Detect which cell encompasses the target text, then output its (x, y) center coordinate. 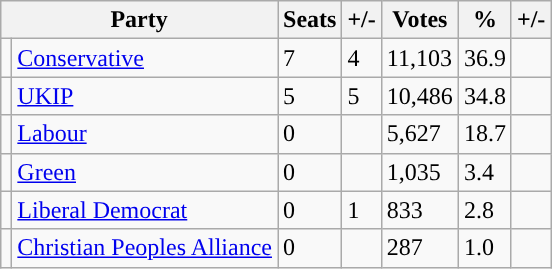
4 (362, 58)
36.9 (484, 58)
Liberal Democrat (145, 210)
Seats (310, 20)
1.0 (484, 248)
10,486 (420, 96)
% (484, 20)
34.8 (484, 96)
Labour (145, 134)
Christian Peoples Alliance (145, 248)
1,035 (420, 172)
UKIP (145, 96)
1 (362, 210)
833 (420, 210)
5,627 (420, 134)
2.8 (484, 210)
18.7 (484, 134)
287 (420, 248)
Votes (420, 20)
3.4 (484, 172)
Party (140, 20)
Green (145, 172)
7 (310, 58)
11,103 (420, 58)
Conservative (145, 58)
